Find where the given text appears and provide that cell's center as [x, y] coordinate. 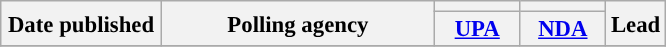
Polling agency [298, 24]
Lead [636, 24]
NDA [563, 30]
UPA [477, 30]
Date published [82, 24]
